Extract the [x, y] coordinate from the center of the cell holding the provided text.  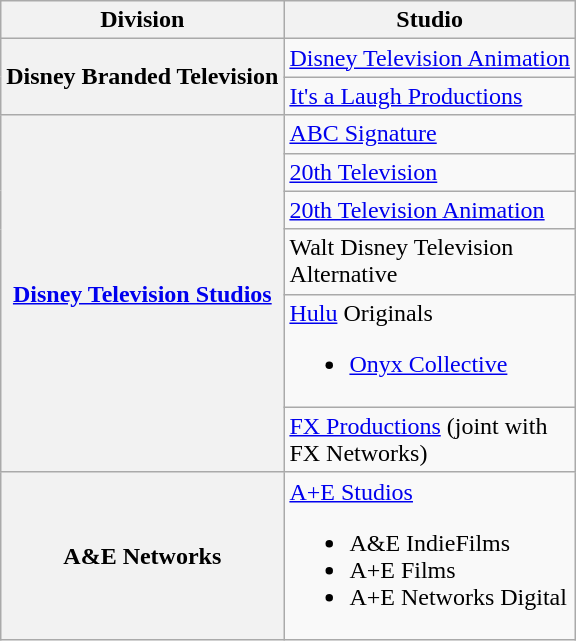
Walt Disney TelevisionAlternative [430, 262]
Disney Television Animation [430, 58]
Studio [430, 20]
20th Television [430, 172]
Hulu OriginalsOnyx Collective [430, 350]
ABC Signature [430, 134]
20th Television Animation [430, 210]
It's a Laugh Productions [430, 96]
Division [142, 20]
Disney Television Studios [142, 294]
A+E StudiosA&E IndieFilmsA+E FilmsA+E Networks Digital [430, 556]
A&E Networks [142, 556]
FX Productions (joint withFX Networks) [430, 440]
Disney Branded Television [142, 77]
